Provide the [x, y] coordinate of the cell's center where the given text is located.  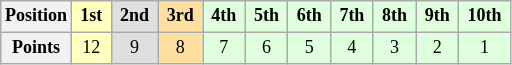
9 [134, 48]
Points [36, 48]
6th [310, 16]
8 [180, 48]
2 [438, 48]
1 [485, 48]
5th [266, 16]
3 [394, 48]
12 [91, 48]
9th [438, 16]
5 [310, 48]
7th [352, 16]
3rd [180, 16]
4 [352, 48]
1st [91, 16]
Position [36, 16]
8th [394, 16]
10th [485, 16]
4th [224, 16]
6 [266, 48]
2nd [134, 16]
7 [224, 48]
